Scan for the cell matching the given text and deliver its [X, Y] coordinate at center. 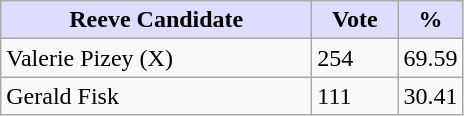
Vote [355, 20]
69.59 [430, 58]
% [430, 20]
254 [355, 58]
30.41 [430, 96]
Valerie Pizey (X) [156, 58]
111 [355, 96]
Reeve Candidate [156, 20]
Gerald Fisk [156, 96]
